Identify which cell holds the provided text, then report its (x, y) central coordinate. 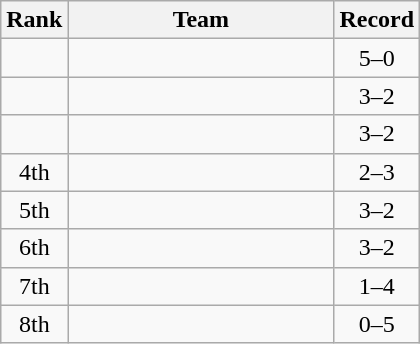
Team (201, 20)
0–5 (377, 324)
Rank (34, 20)
6th (34, 248)
5th (34, 210)
4th (34, 172)
7th (34, 286)
1–4 (377, 286)
5–0 (377, 58)
2–3 (377, 172)
8th (34, 324)
Record (377, 20)
